For the text-containing cell, return its midpoint in [X, Y] coordinate format. 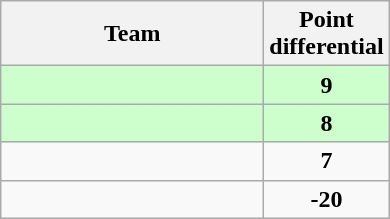
-20 [326, 199]
Point differential [326, 34]
8 [326, 123]
7 [326, 161]
Team [132, 34]
9 [326, 85]
